Find where the given text appears and provide that cell's center as (x, y) coordinate. 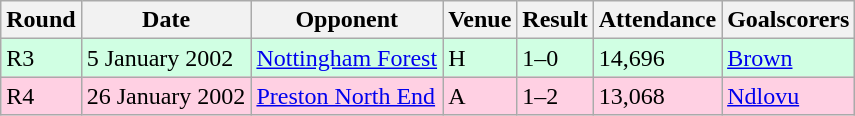
A (480, 96)
Date (166, 20)
R4 (41, 96)
Attendance (657, 20)
Opponent (347, 20)
R3 (41, 58)
5 January 2002 (166, 58)
1–0 (555, 58)
H (480, 58)
Preston North End (347, 96)
13,068 (657, 96)
1–2 (555, 96)
Result (555, 20)
14,696 (657, 58)
Brown (788, 58)
Goalscorers (788, 20)
Round (41, 20)
Nottingham Forest (347, 58)
Ndlovu (788, 96)
26 January 2002 (166, 96)
Venue (480, 20)
